Extract the (x, y) coordinate from the center of the cell holding the provided text.  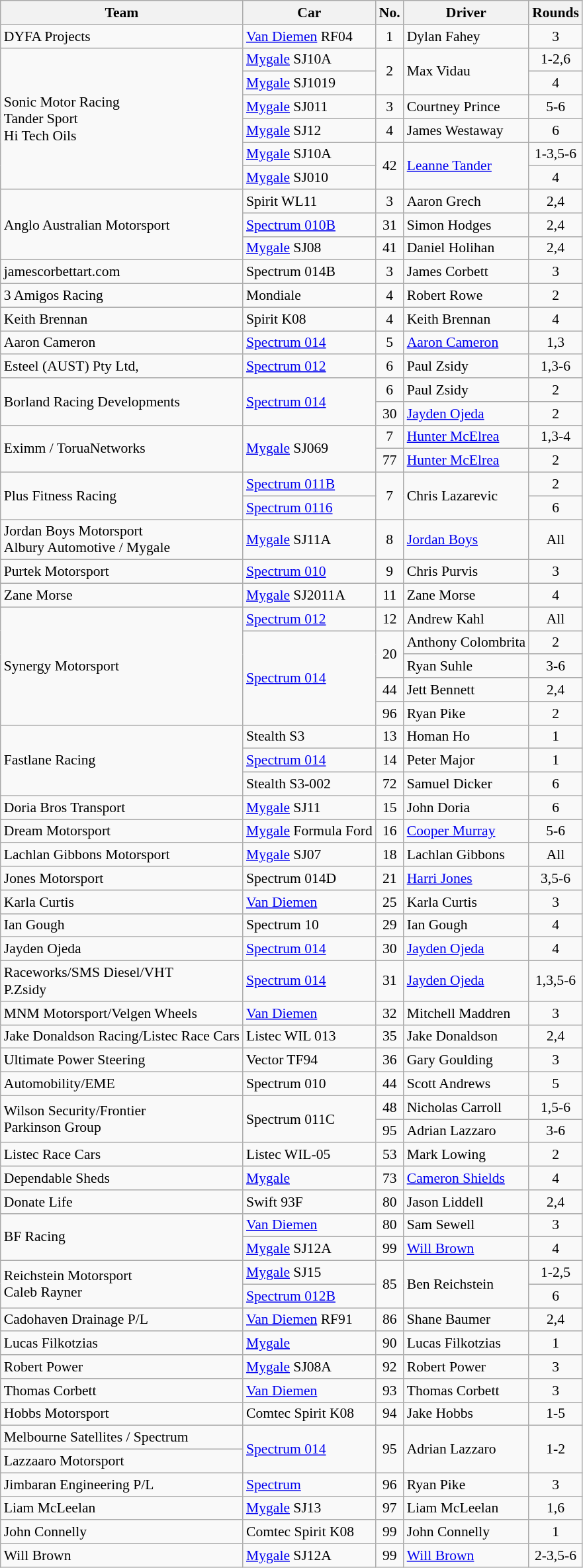
Dylan Fahey (466, 36)
Mondiale (310, 296)
97 (390, 1508)
Jordan Boys Motorsport Albury Automotive / Mygale (122, 540)
Mygale SJ08 (310, 248)
94 (390, 1414)
14 (390, 761)
16 (390, 831)
Cadohaven Drainage P/L (122, 1320)
12 (390, 619)
Spirit WL11 (310, 201)
9 (390, 572)
Lazzaaro Motorsport (122, 1461)
Listec WIL-05 (310, 1155)
Mygale SJ1019 (310, 83)
Daniel Holihan (466, 248)
Mygale SJ11A (310, 540)
Jimbaran Engineering P/L (122, 1485)
Spectrum 010B (310, 225)
Listec Race Cars (122, 1155)
Chris Purvis (466, 572)
Jake Hobbs (466, 1414)
20 (390, 654)
Doria Bros Transport (122, 807)
Van Diemen RF04 (310, 36)
1-2 (556, 1450)
Lachlan Gibbons Motorsport (122, 855)
93 (390, 1391)
11 (390, 596)
Nicholas Carroll (466, 1107)
18 (390, 855)
Fastlane Racing (122, 760)
1,3,5-6 (556, 981)
Jake Donaldson (466, 1037)
35 (390, 1037)
Harri Jones (466, 878)
Courtney Prince (466, 107)
Wilson Security/FrontierParkinson Group (122, 1119)
Spectrum 0116 (310, 508)
Mygale SJ12 (310, 130)
Dream Motorsport (122, 831)
jamescorbettart.com (122, 272)
Mygale SJ15 (310, 1273)
Homan Ho (466, 737)
32 (390, 1013)
Sam Sewell (466, 1225)
Spectrum 014B (310, 272)
Synergy Motorsport (122, 666)
Mygale SJ07 (310, 855)
29 (390, 925)
Mygale SJ08A (310, 1367)
13 (390, 737)
No. (390, 13)
Purtek Motorsport (122, 572)
Leanne Tander (466, 165)
Simon Hodges (466, 225)
90 (390, 1344)
86 (390, 1320)
Stealth S3-002 (310, 784)
Team (122, 13)
1-2,6 (556, 60)
Dependable Sheds (122, 1178)
Spectrum 011C (310, 1119)
Swift 93F (310, 1202)
Rounds (556, 13)
Ultimate Power Steering (122, 1060)
1,6 (556, 1508)
3 Amigos Racing (122, 296)
Melbourne Satellites / Spectrum (122, 1438)
Mygale SJ069 (310, 449)
Ryan Suhle (466, 667)
1-5 (556, 1414)
Automobility/EME (122, 1084)
92 (390, 1367)
3,5-6 (556, 878)
Peter Major (466, 761)
1,3-4 (556, 437)
Robert Rowe (466, 296)
Mygale SJ13 (310, 1508)
Spectrum (310, 1485)
Reichstein MotorsportCaleb Rayner (122, 1284)
Jett Bennett (466, 690)
MNM Motorsport/Velgen Wheels (122, 1013)
BF Racing (122, 1236)
Jason Liddell (466, 1202)
36 (390, 1060)
Andrew Kahl (466, 619)
Donate Life (122, 1202)
Esteel (AUST) Pty Ltd, (122, 367)
Jake Donaldson Racing/Listec Race Cars (122, 1037)
25 (390, 902)
1-3,5-6 (556, 154)
Scott Andrews (466, 1084)
Eximm / ToruaNetworks (122, 449)
Jordan Boys (466, 540)
Stealth S3 (310, 737)
Listec WIL 013 (310, 1037)
1,3 (556, 343)
1-2,5 (556, 1273)
Aaron Grech (466, 201)
Spectrum 012B (310, 1296)
48 (390, 1107)
Borland Racing Developments (122, 401)
James Corbett (466, 272)
Raceworks/SMS Diesel/VHTP.Zsidy (122, 981)
Van Diemen RF91 (310, 1320)
John Doria (466, 807)
77 (390, 461)
Cooper Murray (466, 831)
Gary Goulding (466, 1060)
DYFA Projects (122, 36)
Car (310, 13)
James Westaway (466, 130)
Mygale SJ011 (310, 107)
Plus Fitness Racing (122, 496)
Mitchell Maddren (466, 1013)
2-3,5-6 (556, 1555)
1,5-6 (556, 1107)
Mygale Formula Ford (310, 831)
Mygale SJ2011A (310, 596)
Spirit K08 (310, 319)
85 (390, 1284)
41 (390, 248)
53 (390, 1155)
8 (390, 540)
Shane Baumer (466, 1320)
Spectrum 10 (310, 925)
Mark Lowing (466, 1155)
Spectrum 014D (310, 878)
Hobbs Motorsport (122, 1414)
Anglo Australian Motorsport (122, 225)
1,3-6 (556, 367)
42 (390, 165)
Max Vidau (466, 71)
Chris Lazarevic (466, 496)
73 (390, 1178)
Driver (466, 13)
Jones Motorsport (122, 878)
Lachlan Gibbons (466, 855)
Mygale SJ010 (310, 178)
Sonic Motor RacingTander SportHi Tech Oils (122, 118)
Anthony Colombrita (466, 643)
72 (390, 784)
Cameron Shields (466, 1178)
15 (390, 807)
21 (390, 878)
Vector TF94 (310, 1060)
Samuel Dicker (466, 784)
Spectrum 011B (310, 484)
Mygale SJ11 (310, 807)
Ben Reichstein (466, 1284)
